Detect which cell encompasses the target text, then output its [X, Y] center coordinate. 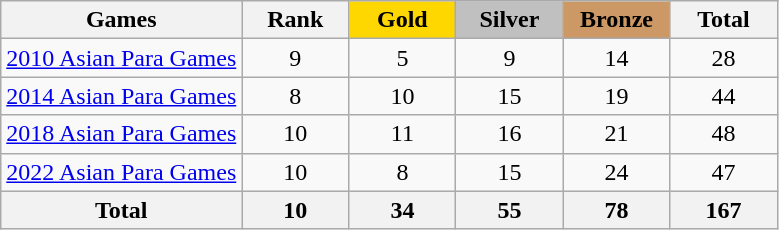
Rank [296, 20]
78 [616, 210]
Silver [510, 20]
34 [402, 210]
21 [616, 134]
Bronze [616, 20]
2018 Asian Para Games [122, 134]
Gold [402, 20]
2022 Asian Para Games [122, 172]
2010 Asian Para Games [122, 58]
14 [616, 58]
16 [510, 134]
167 [724, 210]
24 [616, 172]
2014 Asian Para Games [122, 96]
19 [616, 96]
11 [402, 134]
28 [724, 58]
Games [122, 20]
44 [724, 96]
55 [510, 210]
5 [402, 58]
48 [724, 134]
47 [724, 172]
